Scan for the cell matching the given text and deliver its (X, Y) coordinate at center. 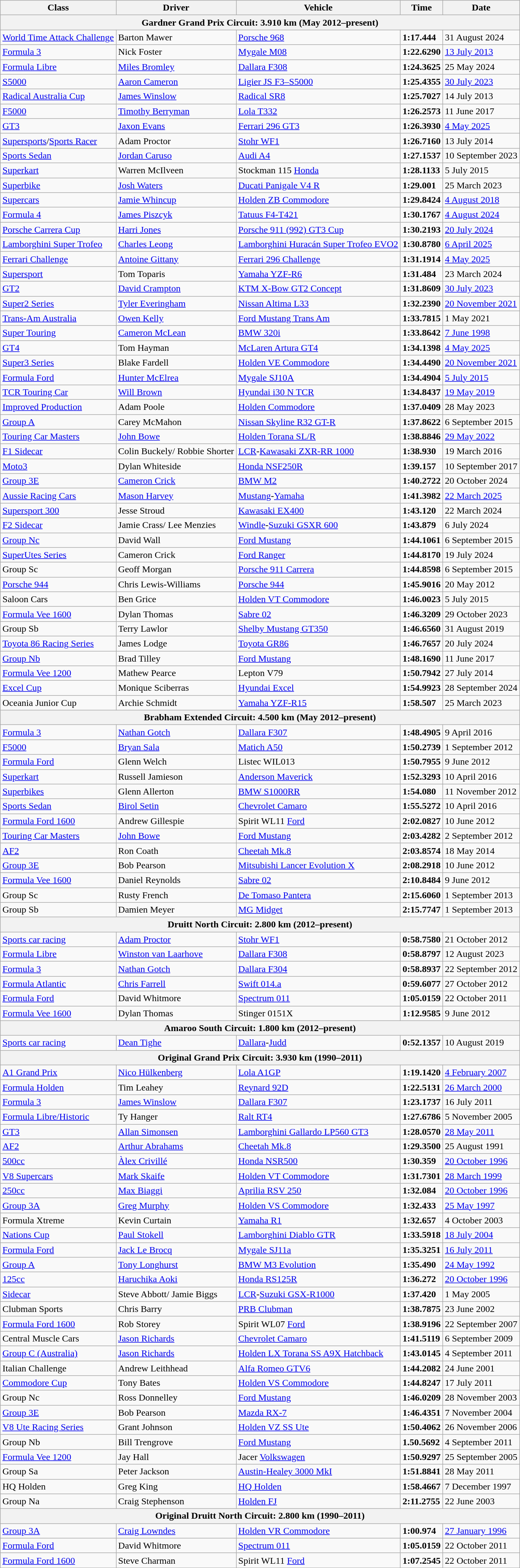
Mygale SJ10A (319, 377)
1:25.7027 (421, 96)
23 June 2002 (481, 1309)
Mazda RX-7 (319, 1413)
1:50.7942 (421, 673)
Moto3 (58, 466)
MG Midget (319, 910)
10 September 2017 (481, 466)
PRB Clubman (319, 1309)
25 May 2024 (481, 67)
F1 Sidecar (58, 451)
Dallara F304 (319, 969)
Jesse Stroud (176, 510)
1:29.001 (421, 185)
1:55.5272 (421, 806)
Supersport (58, 274)
Porsche 911 Carrera (319, 570)
Toyota GR86 (319, 643)
Audi A4 (319, 155)
Lepton V79 (319, 673)
11 November 2012 (481, 791)
1:26.7160 (421, 141)
250cc (58, 1191)
Nissan Skyline R32 GT-R (319, 422)
1:39.157 (421, 466)
1:30.359 (421, 1161)
1:34.4490 (421, 362)
BMW M2 (319, 481)
1:33.8642 (421, 333)
10 August 2019 (481, 1043)
1:28.1133 (421, 170)
1:22.5131 (421, 1087)
Ford Ranger (319, 555)
Supersports/Sports Racer (58, 141)
Tony Bates (176, 1383)
LCR-Suzuki GSX-R1000 (319, 1294)
22 September 2012 (481, 969)
James Piszcyk (176, 215)
Haruchika Aoki (176, 1279)
26 March 2000 (481, 1087)
1:46.4351 (421, 1413)
BMW S1000RR (319, 791)
Mustang-Yamaha (319, 496)
Dean Tighe (176, 1043)
Lola T332 (319, 111)
Tom Toparis (176, 274)
Nico Hülkenberg (176, 1072)
1:44.8170 (421, 555)
4 February 2007 (481, 1072)
Adam Poole (176, 407)
De Tomaso Pantera (319, 895)
Supersport 300 (58, 510)
Druitt North Circuit: 2.800 km (2012–present) (260, 925)
1:50.2739 (421, 747)
Porsche Carrera Cup (58, 230)
Jacer Volkswagen (319, 1457)
V8 Supercars (58, 1176)
Mygale SJ11a (319, 1250)
18 May 2014 (481, 850)
29 October 2023 (481, 614)
Ralt RT4 (319, 1117)
Brabham Extended Circuit: 4.500 km (May 2012–present) (260, 718)
1:32.657 (421, 1220)
Holden ZB Commodore (319, 200)
Superbikes (58, 791)
Improved Production (58, 407)
29 May 2022 (481, 437)
Ross Donnelley (176, 1398)
Colin Buckely/ Robbie Shorter (176, 451)
Holden Commodore (319, 407)
1 May 2005 (481, 1294)
19 March 2016 (481, 451)
Blake Fardell (176, 362)
Supercars (58, 200)
Hunter McElrea (176, 377)
1:37.8622 (421, 422)
1:38.8846 (421, 437)
1:44.2082 (421, 1368)
Rusty French (176, 895)
Kawasaki EX400 (319, 510)
1:00.974 (421, 1531)
1:31.7301 (421, 1176)
Formula Holden (58, 1087)
18 July 2004 (481, 1235)
1:43.120 (421, 510)
1:35.3251 (421, 1250)
1:17.444 (421, 37)
1:27.1537 (421, 155)
1:41.5119 (421, 1338)
Driver (176, 8)
1:44.1061 (421, 540)
Superbike (58, 185)
1:50.9297 (421, 1457)
1:34.8437 (421, 392)
Greg King (176, 1486)
1 September 2012 (481, 747)
Craig Stephenson (176, 1501)
1:48.4905 (421, 732)
5 November 2005 (481, 1117)
2:11.2755 (421, 1501)
Original Druitt North Circuit: 2.800 km (1990–2011) (260, 1516)
22 September 2007 (481, 1324)
Vehicle (319, 8)
19 May 2019 (481, 392)
Nations Cup (58, 1235)
25 May 1997 (481, 1206)
Formula Xtreme (58, 1220)
2:02.0827 (421, 821)
2:08.2918 (421, 865)
17 July 2011 (481, 1383)
Yamaha YZF-R6 (319, 274)
Andrew Leithhead (176, 1368)
Chris Farrell (176, 984)
1:31.8609 (421, 289)
Andrew Gillespie (176, 821)
Yamaha YZF-R15 (319, 703)
Ligier JS F3–S5000 (319, 82)
1:36.272 (421, 1279)
Jack Le Brocq (176, 1250)
Tyler Everingham (176, 303)
Tony Longhurst (176, 1265)
28 May 2023 (481, 407)
Paul Stokell (176, 1235)
Holden VZ SS Ute (319, 1427)
Time (421, 8)
10 September 2023 (481, 155)
Ron Coath (176, 850)
0:58.8937 (421, 969)
Ben Grice (176, 599)
22 June 2003 (481, 1501)
125cc (58, 1279)
Mason Harvey (176, 496)
1:32.2390 (421, 303)
Lamborghini Gallardo LP560 GT3 (319, 1132)
1:35.490 (421, 1265)
TCR Touring Car (58, 392)
Hyundai Excel (319, 688)
1:46.6560 (421, 629)
1:50.7955 (421, 762)
0:58.8797 (421, 954)
1:44.8598 (421, 570)
Aaron Cameron (176, 82)
Nissan Altima L33 (319, 303)
Jordan Caruso (176, 155)
1:19.1420 (421, 1072)
Holden LX Torana SS A9X Hatchback (319, 1353)
1:26.3930 (421, 126)
Dylan Whiteside (176, 466)
1:38.9196 (421, 1324)
Will Brown (176, 392)
Glenn Allerton (176, 791)
Stinger 0151X (319, 1013)
Daniel Reynolds (176, 880)
1:29.8424 (421, 200)
Toyota 86 Racing Series (58, 643)
Harri Jones (176, 230)
23 March 2024 (481, 274)
Tom Hayman (176, 348)
2:15.6060 (421, 895)
2 September 2012 (481, 836)
1:44.8247 (421, 1383)
Stockman 115 Honda (319, 170)
Trans-Am Australia (58, 318)
Damien Meyer (176, 910)
Craig Lowndes (176, 1531)
Excel Cup (58, 688)
Holden Torana SL/R (319, 437)
Àlex Crivillé (176, 1161)
28 November 2003 (481, 1398)
Lamborghini Huracán Super Trofeo EVO2 (319, 244)
Jamie Whincup (176, 200)
Group Sa (58, 1472)
Ferrari Challenge (58, 259)
Glenn Welch (176, 762)
Porsche 911 (992) GT3 Cup (319, 230)
1:31.484 (421, 274)
Bryan Sala (176, 747)
4 October 2003 (481, 1220)
Lamborghini Diablo GTR (319, 1235)
Aussie Racing Cars (58, 496)
2:03.4282 (421, 836)
Grant Johnson (176, 1427)
1:33.7815 (421, 318)
Miles Bromley (176, 67)
4 August 2018 (481, 200)
24 June 2001 (481, 1368)
SuperUtes Series (58, 555)
Group C (Australia) (58, 1353)
LCR-Kawasaki ZXR-RR 1000 (319, 451)
1:48.1690 (421, 659)
Commodore Cup (58, 1383)
Lamborghini Super Trofeo (58, 244)
Tatuus F4-T421 (319, 215)
Dallara-Judd (319, 1043)
Owen Kelly (176, 318)
Central Muscle Cars (58, 1338)
Josh Waters (176, 185)
Geoff Morgan (176, 570)
1:54.080 (421, 791)
Allan Simonsen (176, 1132)
Shelby Mustang GT350 (319, 629)
Jamie Crass/ Lee Menzies (176, 525)
Cameron McLean (176, 333)
7 December 1997 (481, 1486)
David Wall (176, 540)
Charles Leong (176, 244)
Max Biaggi (176, 1191)
Matich A50 (319, 747)
Nick Foster (176, 52)
S5000 (58, 82)
Date (481, 8)
Holden FJ (319, 1501)
Radical Australia Cup (58, 96)
Radical SR8 (319, 96)
0:58.7580 (421, 939)
1:41.3982 (421, 496)
1:23.1737 (421, 1102)
Winston van Laarhove (176, 954)
Ford Mustang Trans Am (319, 318)
Steve Charman (176, 1560)
BMW M3 Evolution (319, 1265)
28 March 1999 (481, 1176)
500cc (58, 1161)
25 September 2005 (481, 1457)
25 August 1991 (481, 1146)
12 August 2023 (481, 954)
World Time Attack Challenge (58, 37)
David Crampton (176, 289)
James Lodge (176, 643)
Group Na (58, 1501)
1:43.0145 (421, 1353)
1:30.8780 (421, 244)
19 July 2024 (481, 555)
1:45.9016 (421, 584)
6 April 2025 (481, 244)
Honda NSF250R (319, 466)
6 July 2024 (481, 525)
Carey McMahon (176, 422)
Chris Barry (176, 1309)
1:46.7657 (421, 643)
Super3 Series (58, 362)
Mitsubishi Lancer Evolution X (319, 865)
Alfa Romeo GTV6 (319, 1368)
Original Grand Prix Circuit: 3.930 km (1990–2011) (260, 1058)
Super Touring (58, 333)
Formula Atlantic (58, 984)
31 August 2019 (481, 629)
Ferrari 296 GT3 (319, 126)
V8 Ute Racing Series (58, 1427)
1:38.7875 (421, 1309)
Windle-Suzuki GSXR 600 (319, 525)
20 May 2012 (481, 584)
Timothy Berryman (176, 111)
1:26.2573 (421, 111)
Sidecar (58, 1294)
1:28.0570 (421, 1132)
Austin-Healey 3000 MkI (319, 1472)
22 March 2024 (481, 510)
26 November 2006 (481, 1427)
1:07.2545 (421, 1560)
9 April 2016 (481, 732)
27 July 2014 (481, 673)
31 August 2024 (481, 37)
Ty Hanger (176, 1117)
22 March 2025 (481, 496)
1:52.3293 (421, 777)
Arthur Abrahams (176, 1146)
Chris Lewis-Williams (176, 584)
Barton Mawer (176, 37)
Mygale M08 (319, 52)
Steve Abbott/ Jamie Biggs (176, 1294)
Russell Jamieson (176, 777)
1:54.9923 (421, 688)
2:10.8484 (421, 880)
1 May 2021 (481, 318)
KTM X-Bow GT2 Concept (319, 289)
1:40.2722 (421, 481)
Warren McIlveen (176, 170)
Formula Libre/Historic (58, 1117)
0:59.6077 (421, 984)
1:30.1767 (421, 215)
Bill Trengrove (176, 1442)
Amaroo South Circuit: 1.800 km (2012–present) (260, 1028)
1:46.0023 (421, 599)
Gardner Grand Prix Circuit: 3.910 km (May 2012–present) (260, 23)
Brad Tilley (176, 659)
1:33.5918 (421, 1235)
1:32.433 (421, 1206)
1:29.3500 (421, 1146)
0:52.1357 (421, 1043)
14 July 2013 (481, 96)
21 October 2012 (481, 939)
2:03.8574 (421, 850)
Antoine Gittany (176, 259)
Yamaha R1 (319, 1220)
Super2 Series (58, 303)
Holden VE Commodore (319, 362)
Mark Skaife (176, 1176)
1:51.8841 (421, 1472)
1:46.0209 (421, 1398)
Tim Leahey (176, 1087)
13 July 2013 (481, 52)
1:43.879 (421, 525)
Jaxon Evans (176, 126)
Hyundai i30 N TCR (319, 392)
Oceania Junior Cup (58, 703)
1:34.4904 (421, 377)
F2 Sidecar (58, 525)
1:58.507 (421, 703)
2:15.7747 (421, 910)
1:38.930 (421, 451)
Anderson Maverick (319, 777)
McLaren Artura GT4 (319, 348)
20 October 2024 (481, 481)
Jay Hall (176, 1457)
Honda NSR500 (319, 1161)
Spirit WL07 Ford (319, 1324)
1:25.4355 (421, 82)
28 September 2024 (481, 688)
GT2 (58, 289)
Archie Schmidt (176, 703)
Clubman Sports (58, 1309)
Greg Murphy (176, 1206)
1:50.4062 (421, 1427)
1:37.420 (421, 1294)
Rob Storey (176, 1324)
7 November 2004 (481, 1413)
Birol Setin (176, 806)
1:30.2193 (421, 230)
1:27.6786 (421, 1117)
Italian Challenge (58, 1368)
Swift 014.a (319, 984)
Saloon Cars (58, 599)
Class (58, 8)
Ducati Panigale V4 R (319, 185)
Ferrari 296 Challenge (319, 259)
BMW 320i (319, 333)
1.50.5692 (421, 1442)
Porsche 968 (319, 37)
A1 Grand Prix (58, 1072)
27 October 2012 (481, 984)
Listec WIL013 (319, 762)
27 January 1996 (481, 1531)
Aprilia RSV 250 (319, 1191)
6 September 2009 (481, 1338)
4 August 2024 (481, 215)
Peter Jackson (176, 1472)
1:22.6290 (421, 52)
Kevin Curtain (176, 1220)
1:31.1914 (421, 259)
Holden VR Commodore (319, 1531)
13 July 2014 (481, 141)
1:58.4667 (421, 1486)
1:32.084 (421, 1191)
Formula 4 (58, 215)
1:34.1398 (421, 348)
GT4 (58, 348)
1:46.3209 (421, 614)
24 May 1992 (481, 1265)
1:24.3625 (421, 67)
Mathew Pearce (176, 673)
Terry Lawlor (176, 629)
7 June 1998 (481, 333)
1:37.0409 (421, 407)
1:12.9585 (421, 1013)
Honda RS125R (319, 1279)
Reynard 92D (319, 1087)
Monique Sciberras (176, 688)
Lola A1GP (319, 1072)
